Extract the [X, Y] coordinate from the center of the cell holding the provided text.  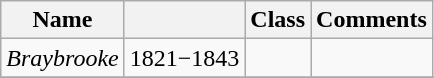
Braybrooke [62, 58]
Class [278, 20]
Comments [372, 20]
1821−1843 [184, 58]
Name [62, 20]
